Detect which cell encompasses the target text, then output its [X, Y] center coordinate. 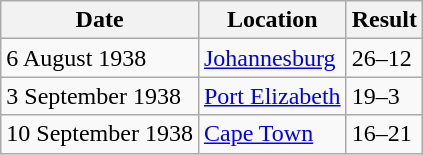
26–12 [384, 58]
Date [100, 20]
3 September 1938 [100, 96]
Result [384, 20]
6 August 1938 [100, 58]
10 September 1938 [100, 134]
Johannesburg [272, 58]
Cape Town [272, 134]
Port Elizabeth [272, 96]
19–3 [384, 96]
16–21 [384, 134]
Location [272, 20]
